From the cell containing the given text, extract its center point as [x, y] coordinate. 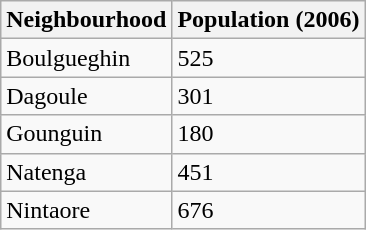
676 [268, 210]
525 [268, 58]
Natenga [86, 172]
Nintaore [86, 210]
Gounguin [86, 134]
Neighbourhood [86, 20]
Boulgueghin [86, 58]
Population (2006) [268, 20]
301 [268, 96]
Dagoule [86, 96]
451 [268, 172]
180 [268, 134]
